Return the (X, Y) coordinate for the center point of the cell that contains the specified text.  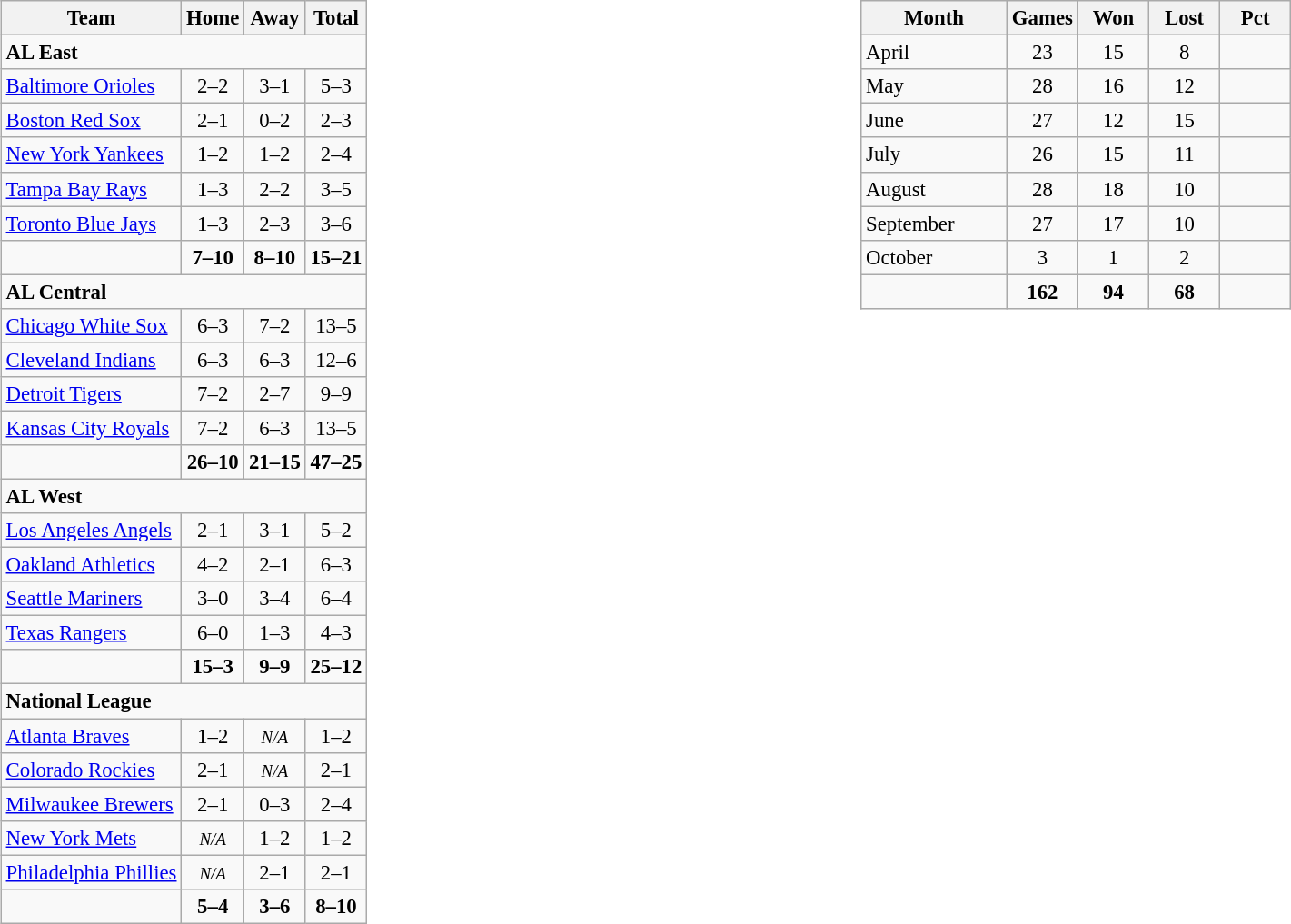
25–12 (336, 667)
Boston Red Sox (91, 121)
Texas Rangers (91, 633)
16 (1113, 86)
Month (934, 18)
June (934, 121)
Kansas City Royals (91, 428)
New York Yankees (91, 154)
3 (1042, 257)
7–10 (213, 257)
26 (1042, 154)
21–15 (275, 462)
4–3 (336, 633)
Toronto Blue Jays (91, 224)
5–4 (213, 906)
3–4 (275, 599)
Pct (1256, 18)
15–3 (213, 667)
July (934, 154)
Oakland Athletics (91, 565)
47–25 (336, 462)
Tampa Bay Rays (91, 189)
3–0 (213, 599)
Milwaukee Brewers (91, 804)
Seattle Mariners (91, 599)
May (934, 86)
Home (213, 18)
5–2 (336, 531)
Baltimore Orioles (91, 86)
6–4 (336, 599)
August (934, 189)
Team (91, 18)
AL West (184, 496)
Los Angeles Angels (91, 531)
Lost (1185, 18)
Chicago White Sox (91, 325)
AL East (184, 53)
8 (1185, 53)
National League (184, 701)
2 (1185, 257)
17 (1113, 224)
Games (1042, 18)
April (934, 53)
26–10 (213, 462)
AL Central (184, 292)
15–21 (336, 257)
18 (1113, 189)
October (934, 257)
September (934, 224)
Philadelphia Phillies (91, 872)
Detroit Tigers (91, 394)
Atlanta Braves (91, 735)
4–2 (213, 565)
23 (1042, 53)
Away (275, 18)
New York Mets (91, 838)
Total (336, 18)
12–6 (336, 360)
6–0 (213, 633)
0–3 (275, 804)
Won (1113, 18)
68 (1185, 292)
162 (1042, 292)
0–2 (275, 121)
Cleveland Indians (91, 360)
Colorado Rockies (91, 770)
5–3 (336, 86)
2–7 (275, 394)
11 (1185, 154)
94 (1113, 292)
3–5 (336, 189)
1 (1113, 257)
